Determine the (x, y) coordinate at the center of the cell enclosing the given text.  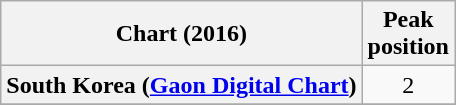
Chart (2016) (182, 34)
2 (408, 85)
South Korea (Gaon Digital Chart) (182, 85)
Peakposition (408, 34)
